Locate the cell with the specified text and output its [X, Y] center coordinate. 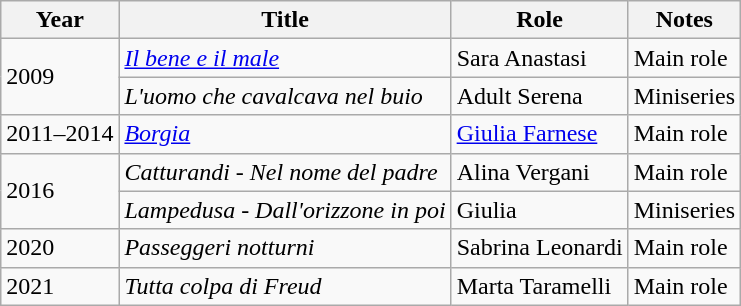
Sara Anastasi [540, 58]
Year [60, 20]
Passeggeri notturni [285, 248]
Adult Serena [540, 96]
Giulia Farnese [540, 134]
2009 [60, 77]
2011–2014 [60, 134]
L'uomo che cavalcava nel buio [285, 96]
Alina Vergani [540, 172]
Title [285, 20]
Notes [684, 20]
Il bene e il male [285, 58]
Tutta colpa di Freud [285, 286]
Catturandi - Nel nome del padre [285, 172]
2016 [60, 191]
2020 [60, 248]
Sabrina Leonardi [540, 248]
Role [540, 20]
Borgia [285, 134]
Giulia [540, 210]
2021 [60, 286]
Marta Taramelli [540, 286]
Lampedusa - Dall'orizzone in poi [285, 210]
